Scan for the cell matching the given text and deliver its (x, y) coordinate at center. 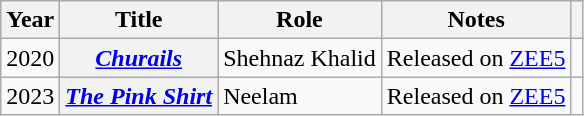
Shehnaz Khalid (300, 58)
2020 (30, 58)
Churails (139, 58)
Notes (476, 20)
Neelam (300, 96)
Role (300, 20)
Title (139, 20)
The Pink Shirt (139, 96)
2023 (30, 96)
Year (30, 20)
